Capture the cell that displays the provided text and extract its [X, Y] central coordinate. 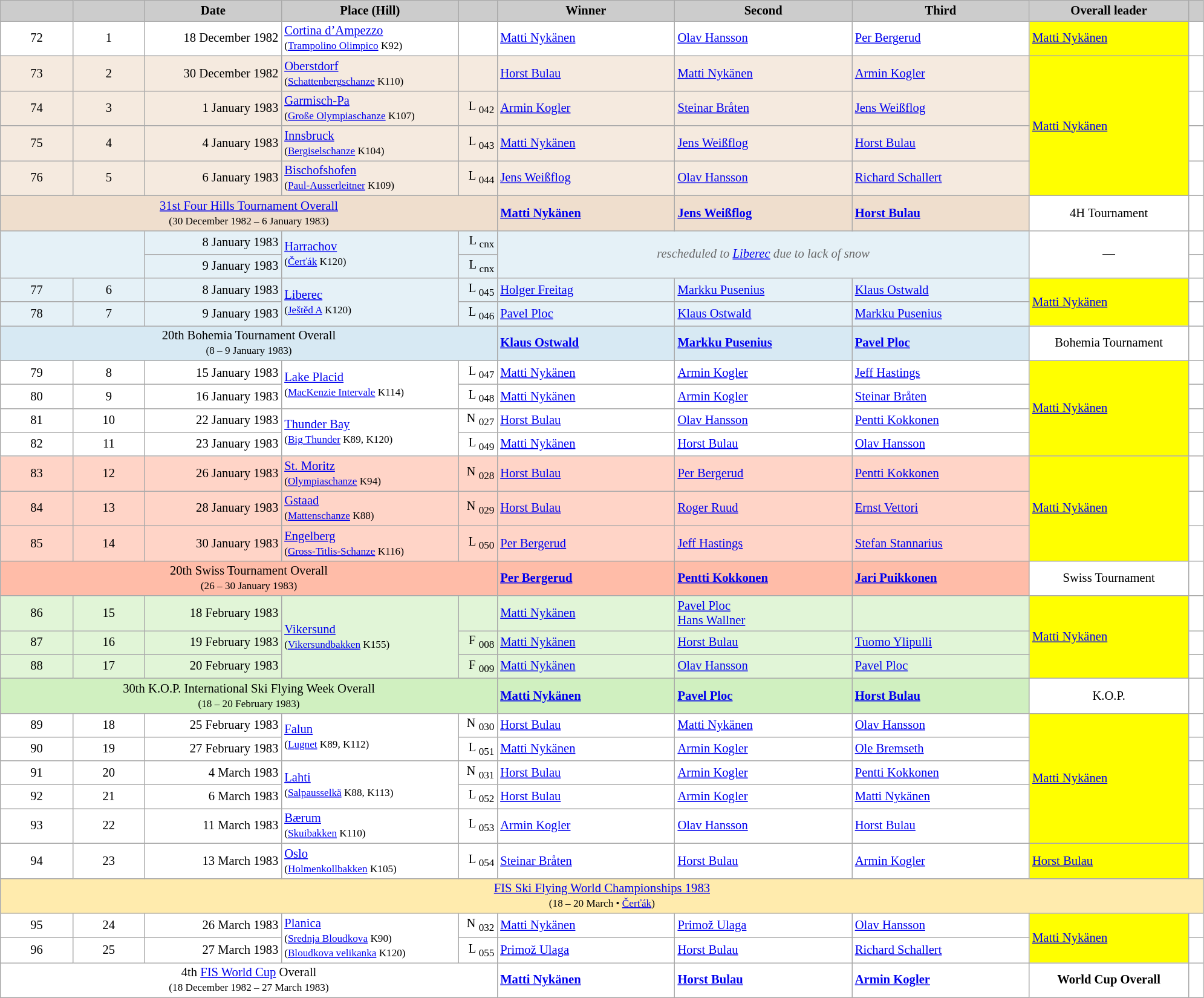
L 052 [478, 796]
Innsbruck(Bergiselschanze K104) [370, 143]
11 [109, 444]
30 January 1983 [213, 543]
Ernst Vettori [941, 508]
27 February 1983 [213, 749]
St. Moritz(Olympiaschanze K94) [370, 474]
26 March 1983 [213, 925]
5 [109, 178]
Falun(Lugnet K89, K112) [370, 737]
1 [109, 38]
F 008 [478, 642]
— [1109, 254]
N 030 [478, 725]
Ole Bremseth [941, 749]
L 051 [478, 749]
20 February 1983 [213, 667]
13 March 1983 [213, 861]
4H Tournament [1109, 213]
31st Four Hills Tournament Overall(30 December 1982 – 6 January 1983) [249, 213]
Bischofshofen(Paul-Ausserleitner K109) [370, 178]
Vikersund(Vikersundbakken K155) [370, 636]
81 [36, 420]
4th FIS World Cup Overall(18 December 1982 – 27 March 1983) [249, 980]
4 [109, 143]
95 [36, 925]
26 January 1983 [213, 474]
19 [109, 749]
Oslo(Holmenkollbakken K105) [370, 861]
18 December 1982 [213, 38]
20 [109, 773]
F 009 [478, 667]
24 [109, 925]
Lahti(Salpausselkä K88, K113) [370, 785]
Jari Puikkonen [941, 578]
6 [109, 290]
13 [109, 508]
Date [213, 10]
L 054 [478, 861]
N 032 [478, 925]
16 [109, 642]
72 [36, 38]
73 [36, 73]
Harrachov(Čerťák K120) [370, 254]
18 February 1983 [213, 613]
Third [941, 10]
Tuomo Ylipulli [941, 642]
Thunder Bay(Big Thunder K89, K120) [370, 432]
Liberec(Ještěd A K120) [370, 302]
20th Swiss Tournament Overall(26 – 30 January 1983) [249, 578]
Holger Freitag [585, 290]
rescheduled to Liberec due to lack of snow [763, 254]
28 January 1983 [213, 508]
Cortina d’Ampezzo(Trampolino Olimpico K92) [370, 38]
K.O.P. [1109, 696]
Place (Hill) [370, 10]
22 January 1983 [213, 420]
Engelberg(Gross-Titlis-Schanze K116) [370, 543]
2 [109, 73]
21 [109, 796]
27 March 1983 [213, 950]
Roger Ruud [763, 508]
L 043 [478, 143]
10 [109, 420]
6 January 1983 [213, 178]
88 [36, 667]
L 048 [478, 396]
N 027 [478, 420]
87 [36, 642]
Oberstdorf(Schattenbergschanze K110) [370, 73]
Garmisch-Pa(Große Olympiaschanze K107) [370, 108]
4 January 1983 [213, 143]
93 [36, 826]
1 January 1983 [213, 108]
19 February 1983 [213, 642]
23 January 1983 [213, 444]
74 [36, 108]
25 February 1983 [213, 725]
80 [36, 396]
FIS Ski Flying World Championships 1983(18 – 20 March • Čerťák) [602, 896]
12 [109, 474]
23 [109, 861]
8 [109, 373]
18 [109, 725]
82 [36, 444]
76 [36, 178]
11 March 1983 [213, 826]
Lake Placid(MacKenzie Intervale K114) [370, 385]
L 046 [478, 313]
78 [36, 313]
Pavel Ploc Hans Wallner [763, 613]
91 [36, 773]
30th K.O.P. International Ski Flying Week Overall(18 – 20 February 1983) [249, 696]
14 [109, 543]
77 [36, 290]
79 [36, 373]
22 [109, 826]
L 045 [478, 290]
86 [36, 613]
25 [109, 950]
84 [36, 508]
Winner [585, 10]
3 [109, 108]
7 [109, 313]
9 [109, 396]
Overall leader [1109, 10]
30 December 1982 [213, 73]
4 March 1983 [213, 773]
N 031 [478, 773]
L 050 [478, 543]
6 March 1983 [213, 796]
Stefan Stannarius [941, 543]
L 055 [478, 950]
89 [36, 725]
L 047 [478, 373]
20th Bohemia Tournament Overall(8 – 9 January 1983) [249, 343]
L 042 [478, 108]
Gstaad(Mattenschanze K88) [370, 508]
15 [109, 613]
Planica(Srednja Bloudkova K90)(Bloudkova velikanka K120) [370, 938]
75 [36, 143]
Second [763, 10]
92 [36, 796]
World Cup Overall [1109, 980]
L 044 [478, 178]
90 [36, 749]
Bærum(Skuibakken K110) [370, 826]
16 January 1983 [213, 396]
85 [36, 543]
N 029 [478, 508]
15 January 1983 [213, 373]
94 [36, 861]
L 049 [478, 444]
96 [36, 950]
L 053 [478, 826]
Swiss Tournament [1109, 578]
Bohemia Tournament [1109, 343]
17 [109, 667]
83 [36, 474]
N 028 [478, 474]
